Extract the (x, y) coordinate from the center of the cell holding the provided text.  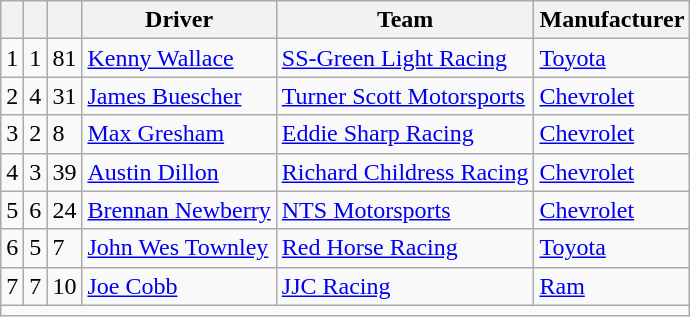
Austin Dillon (179, 172)
SS-Green Light Racing (405, 58)
Kenny Wallace (179, 58)
Team (405, 20)
8 (64, 134)
Joe Cobb (179, 286)
Turner Scott Motorsports (405, 96)
81 (64, 58)
24 (64, 210)
Richard Childress Racing (405, 172)
Brennan Newberry (179, 210)
Max Gresham (179, 134)
Eddie Sharp Racing (405, 134)
John Wes Townley (179, 248)
Manufacturer (612, 20)
JJC Racing (405, 286)
Red Horse Racing (405, 248)
Ram (612, 286)
Driver (179, 20)
NTS Motorsports (405, 210)
39 (64, 172)
10 (64, 286)
31 (64, 96)
James Buescher (179, 96)
